Return [X, Y] of the center of cell containing provided text 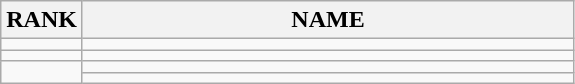
NAME [328, 20]
RANK [42, 20]
